Locate the cell with the specified text and output its (x, y) center coordinate. 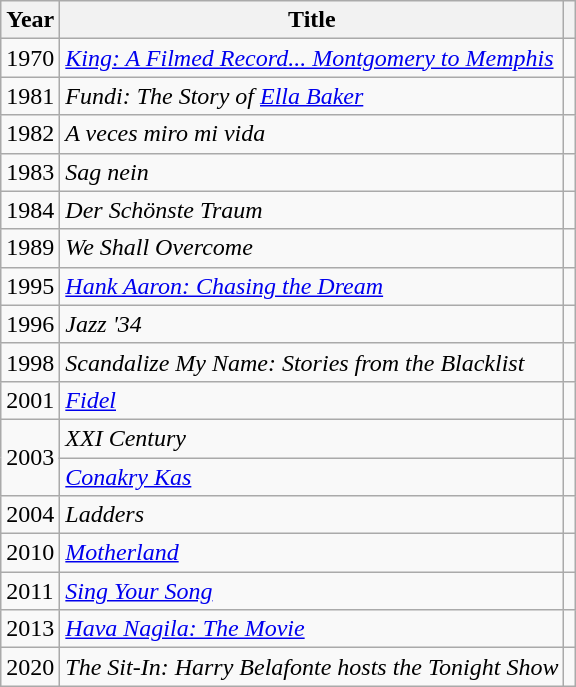
Title (312, 20)
Hank Aaron: Chasing the Dream (312, 286)
Fidel (312, 400)
2013 (30, 629)
1982 (30, 134)
A veces miro mi vida (312, 134)
2003 (30, 457)
1970 (30, 58)
We Shall Overcome (312, 248)
Scandalize My Name: Stories from the Blacklist (312, 362)
Sing Your Song (312, 591)
2004 (30, 515)
2020 (30, 667)
Ladders (312, 515)
King: A Filmed Record... Montgomery to Memphis (312, 58)
2010 (30, 553)
2001 (30, 400)
1989 (30, 248)
Motherland (312, 553)
1998 (30, 362)
The Sit-In: Harry Belafonte hosts the Tonight Show (312, 667)
Fundi: The Story of Ella Baker (312, 96)
1995 (30, 286)
1983 (30, 172)
Sag nein (312, 172)
Year (30, 20)
2011 (30, 591)
Der Schönste Traum (312, 210)
1984 (30, 210)
1981 (30, 96)
XXI Century (312, 438)
Jazz '34 (312, 324)
Conakry Kas (312, 477)
1996 (30, 324)
Hava Nagila: The Movie (312, 629)
